From the cell containing the given text, extract its center point as [X, Y] coordinate. 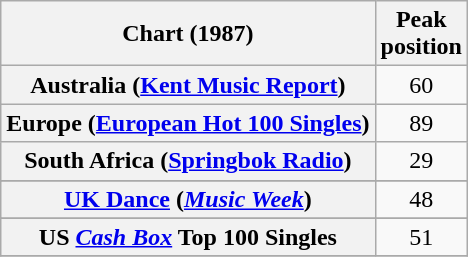
48 [421, 199]
Peakposition [421, 34]
UK Dance (Music Week) [188, 199]
Australia (Kent Music Report) [188, 85]
89 [421, 123]
South Africa (Springbok Radio) [188, 161]
29 [421, 161]
Chart (1987) [188, 34]
Europe (European Hot 100 Singles) [188, 123]
60 [421, 85]
US Cash Box Top 100 Singles [188, 237]
51 [421, 237]
